Return the [X, Y] coordinate for the center point of the cell that contains the specified text.  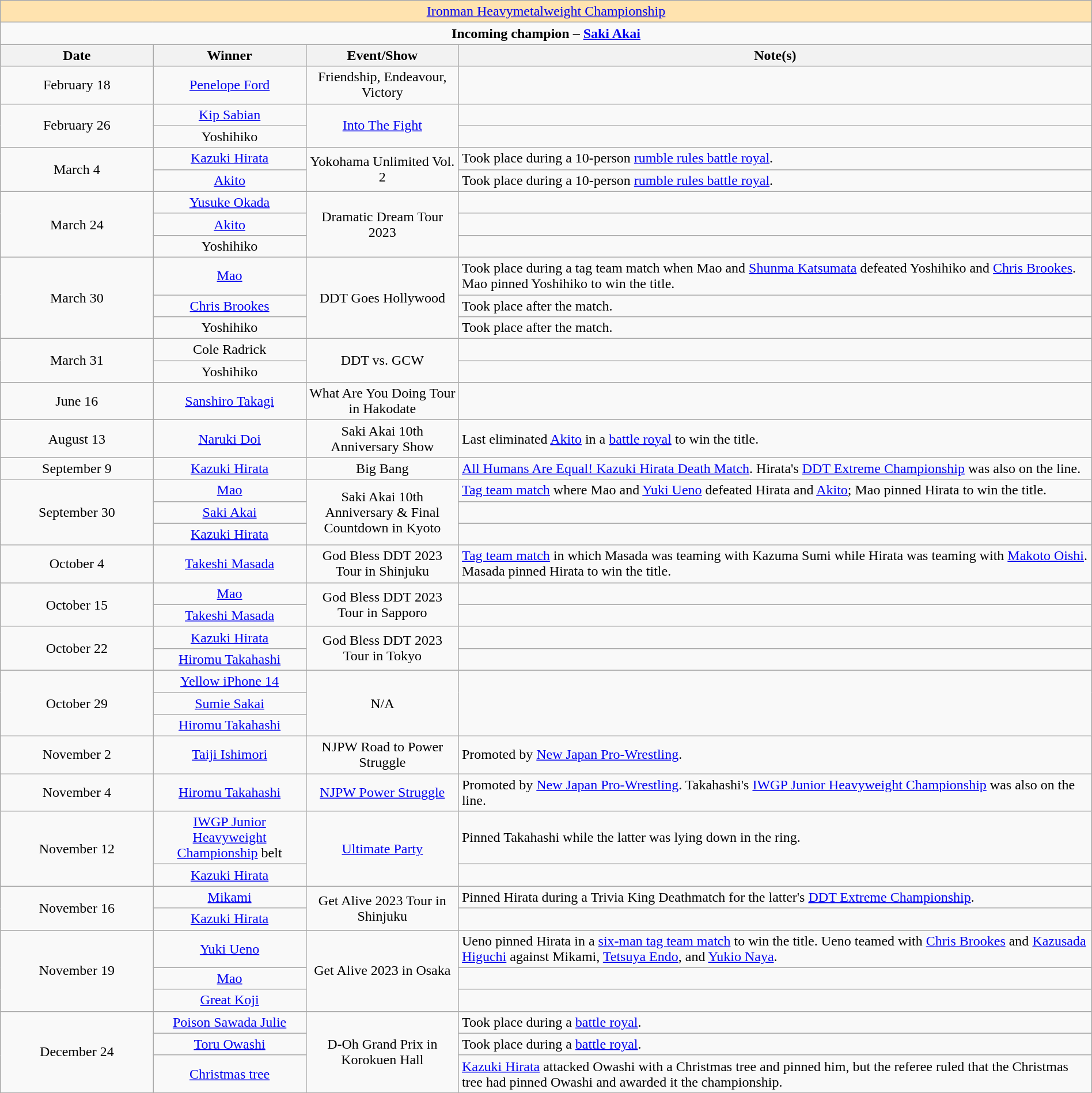
December 24 [77, 1052]
Incoming champion – Saki Akai [546, 33]
October 22 [77, 648]
Toru Owashi [229, 1044]
Ultimate Party [382, 849]
Get Alive 2023 Tour in Shinjuku [382, 908]
Yusuke Okada [229, 202]
October 15 [77, 604]
March 4 [77, 169]
Promoted by New Japan Pro-Wrestling. [775, 755]
September 30 [77, 512]
Yuki Ueno [229, 948]
Saki Akai 10th Anniversary Show [382, 439]
God Bless DDT 2023 Tour in Shinjuku [382, 563]
Big Bang [382, 468]
October 4 [77, 563]
March 30 [77, 297]
Yokohama Unlimited Vol. 2 [382, 169]
God Bless DDT 2023 Tour in Sapporo [382, 604]
Winner [229, 55]
Christmas tree [229, 1074]
November 19 [77, 970]
November 12 [77, 849]
Friendship, Endeavour, Victory [382, 85]
Note(s) [775, 55]
November 16 [77, 908]
Promoted by New Japan Pro-Wrestling. Takahashi's IWGP Junior Heavyweight Championship was also on the line. [775, 793]
Great Koji [229, 1000]
Date [77, 55]
Pinned Takahashi while the latter was lying down in the ring. [775, 838]
Event/Show [382, 55]
Sanshiro Takagi [229, 401]
June 16 [77, 401]
Saki Akai 10th Anniversary & Final Countdown in Kyoto [382, 512]
Taiji Ishimori [229, 755]
October 29 [77, 703]
Kip Sabian [229, 115]
What Are You Doing Tour in Hakodate [382, 401]
NJPW Road to Power Struggle [382, 755]
Ironman Heavymetalweight Championship [546, 12]
Naruki Doi [229, 439]
DDT vs. GCW [382, 361]
February 18 [77, 85]
Last eliminated Akito in a battle royal to win the title. [775, 439]
God Bless DDT 2023 Tour in Tokyo [382, 648]
Sumie Sakai [229, 704]
Took place during a tag team match when Mao and Shunma Katsumata defeated Yoshihiko and Chris Brookes. Mao pinned Yoshihiko to win the title. [775, 275]
Tag team match in which Masada was teaming with Kazuma Sumi while Hirata was teaming with Makoto Oishi. Masada pinned Hirata to win the title. [775, 563]
February 26 [77, 126]
Mikami [229, 897]
All Humans Are Equal! Kazuki Hirata Death Match. Hirata's DDT Extreme Championship was also on the line. [775, 468]
November 2 [77, 755]
November 4 [77, 793]
Poison Sawada Julie [229, 1022]
Dramatic Dream Tour 2023 [382, 224]
N/A [382, 703]
DDT Goes Hollywood [382, 297]
IWGP Junior Heavyweight Championship belt [229, 838]
D-Oh Grand Prix in Korokuen Hall [382, 1052]
Pinned Hirata during a Trivia King Deathmatch for the latter's DDT Extreme Championship. [775, 897]
September 9 [77, 468]
Yellow iPhone 14 [229, 681]
Tag team match where Mao and Yuki Ueno defeated Hirata and Akito; Mao pinned Hirata to win the title. [775, 490]
NJPW Power Struggle [382, 793]
August 13 [77, 439]
Into The Fight [382, 126]
March 31 [77, 361]
March 24 [77, 224]
Get Alive 2023 in Osaka [382, 970]
Chris Brookes [229, 306]
Cole Radrick [229, 350]
Saki Akai [229, 512]
Penelope Ford [229, 85]
